Identify which cell holds the provided text, then report its [X, Y] central coordinate. 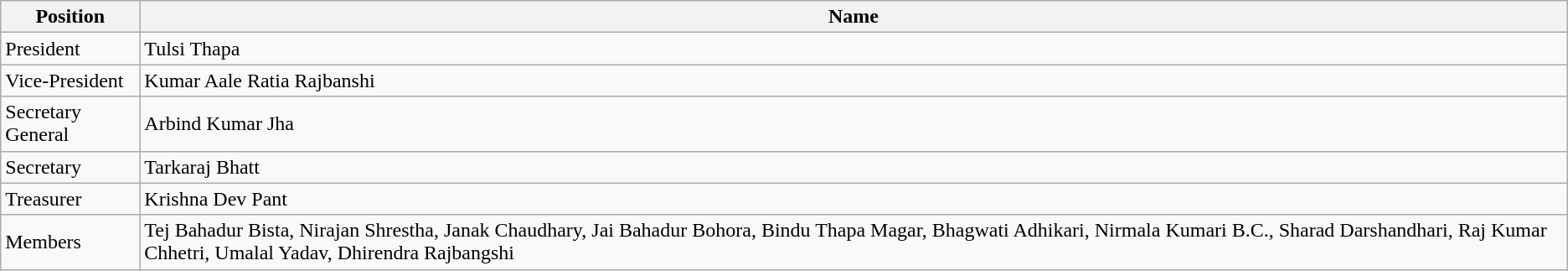
Secretary [70, 167]
Position [70, 17]
Name [854, 17]
President [70, 49]
Tarkaraj Bhatt [854, 167]
Tulsi Thapa [854, 49]
Arbind Kumar Jha [854, 124]
Members [70, 242]
Vice-President [70, 81]
Kumar Aale Ratia Rajbanshi [854, 81]
Secretary General [70, 124]
Treasurer [70, 199]
Krishna Dev Pant [854, 199]
